Pinpoint the cell where the given text exists, returning its (X, Y) midpoint coordinate. 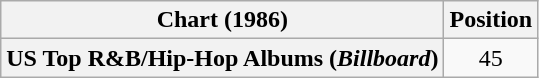
US Top R&B/Hip-Hop Albums (Billboard) (222, 58)
Chart (1986) (222, 20)
45 (491, 58)
Position (491, 20)
